From the cell containing the given text, extract its center point as (x, y) coordinate. 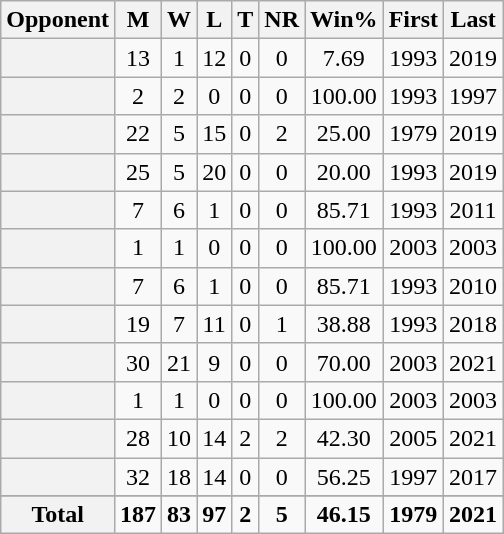
70.00 (344, 362)
187 (138, 515)
18 (180, 477)
T (246, 20)
22 (138, 134)
W (180, 20)
97 (214, 515)
30 (138, 362)
NR (282, 20)
15 (214, 134)
20 (214, 172)
32 (138, 477)
First (413, 20)
12 (214, 58)
38.88 (344, 324)
21 (180, 362)
Last (474, 20)
Total (58, 515)
83 (180, 515)
19 (138, 324)
13 (138, 58)
25 (138, 172)
11 (214, 324)
9 (214, 362)
42.30 (344, 438)
2018 (474, 324)
Win% (344, 20)
46.15 (344, 515)
Opponent (58, 20)
10 (180, 438)
28 (138, 438)
7.69 (344, 58)
2017 (474, 477)
M (138, 20)
56.25 (344, 477)
2005 (413, 438)
20.00 (344, 172)
L (214, 20)
2011 (474, 210)
2010 (474, 286)
25.00 (344, 134)
